Output the [X, Y] coordinate of the center of the cell containing the given text.  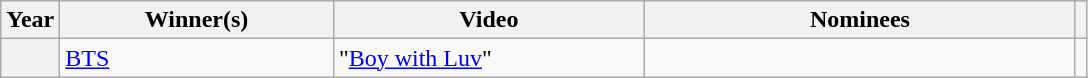
Winner(s) [197, 20]
Nominees [860, 20]
Year [30, 20]
BTS [197, 58]
Video [488, 20]
"Boy with Luv" [488, 58]
